Find where the given text appears and provide that cell's center as (x, y) coordinate. 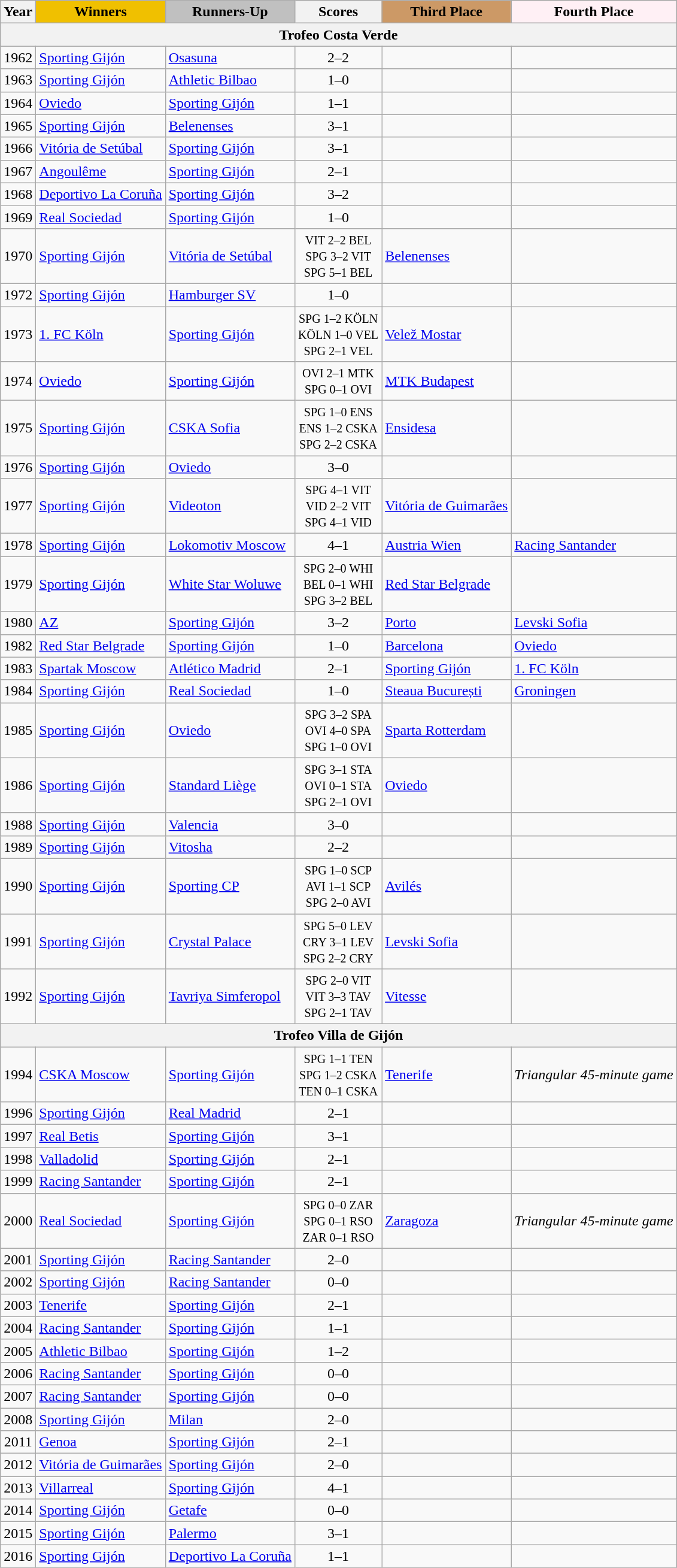
2012 (18, 1465)
Getafe (230, 1511)
2011 (18, 1442)
2001 (18, 1260)
Velež Mostar (447, 334)
Winners (101, 12)
Spartak Moscow (101, 668)
SPG 5–0 LEVCRY 3–1 LEVSPG 2–2 CRY (339, 942)
Villarreal (101, 1488)
1970 (18, 256)
1974 (18, 381)
MTK Budapest (447, 381)
1973 (18, 334)
Vitesse (447, 997)
1989 (18, 847)
2000 (18, 1221)
Angoulême (101, 171)
2008 (18, 1419)
Milan (230, 1419)
1975 (18, 428)
1979 (18, 584)
1969 (18, 217)
Runners-Up (230, 12)
Year (18, 12)
SPG 1–2 KÖLNKÖLN 1–0 VELSPG 2–1 VEL (339, 334)
1992 (18, 997)
1978 (18, 545)
Standard Liège (230, 785)
SPG 3–1 STAOVI 0–1 STASPG 2–1 OVI (339, 785)
1990 (18, 886)
Austria Wien (447, 545)
Trofeo Costa Verde (339, 35)
1976 (18, 467)
2007 (18, 1396)
1968 (18, 194)
Videoton (230, 506)
1967 (18, 171)
2014 (18, 1511)
Avilés (447, 886)
SPG 0–0 ZARSPG 0–1 RSOZAR 0–1 RSO (339, 1221)
2006 (18, 1373)
Sparta Rotterdam (447, 730)
1984 (18, 691)
1964 (18, 103)
1997 (18, 1136)
Valencia (230, 824)
1985 (18, 730)
Valladolid (101, 1159)
SPG 4–1 VITVID 2–2 VITSPG 4–1 VID (339, 506)
Palermo (230, 1533)
1996 (18, 1113)
2002 (18, 1282)
VIT 2–2 BELSPG 3–2 VITSPG 5–1 BEL (339, 256)
Lokomotiv Moscow (230, 545)
Hamburger SV (230, 295)
1962 (18, 57)
CSKA Moscow (101, 1074)
SPG 1–0 SCPAVI 1–1 SCPSPG 2–0 AVI (339, 886)
CSKA Sofia (230, 428)
2005 (18, 1351)
AZ (101, 623)
Genoa (101, 1442)
2004 (18, 1328)
SPG 2–0 WHIBEL 0–1 WHISPG 3–2 BEL (339, 584)
Groningen (594, 691)
Scores (339, 12)
1963 (18, 80)
Fourth Place (594, 12)
1988 (18, 824)
Ensidesa (447, 428)
Crystal Palace (230, 942)
2013 (18, 1488)
2003 (18, 1305)
Porto (447, 623)
SPG 1–0 ENSENS 1–2 CSKASPG 2–2 CSKA (339, 428)
SPG 1–1 TENSPG 1–2 CSKATEN 0–1 CSKA (339, 1074)
1991 (18, 942)
Atlético Madrid (230, 668)
1986 (18, 785)
White Star Woluwe (230, 584)
1977 (18, 506)
Third Place (447, 12)
Barcelona (447, 646)
2015 (18, 1533)
Zaragoza (447, 1221)
2016 (18, 1556)
Steaua București (447, 691)
OVI 2–1 MTKSPG 0–1 OVI (339, 381)
1965 (18, 126)
1982 (18, 646)
1999 (18, 1182)
1972 (18, 295)
Real Madrid (230, 1113)
Osasuna (230, 57)
Trofeo Villa de Gijón (339, 1036)
SPG 2–0 VITVIT 3–3 TAVSPG 2–1 TAV (339, 997)
1966 (18, 149)
Sporting CP (230, 886)
1998 (18, 1159)
SPG 3–2 SPAOVI 4–0 SPASPG 1–0 OVI (339, 730)
Real Betis (101, 1136)
1–2 (339, 1351)
Tavriya Simferopol (230, 997)
1983 (18, 668)
1980 (18, 623)
Vitosha (230, 847)
1994 (18, 1074)
